Find where the given text appears and provide that cell's center as (x, y) coordinate. 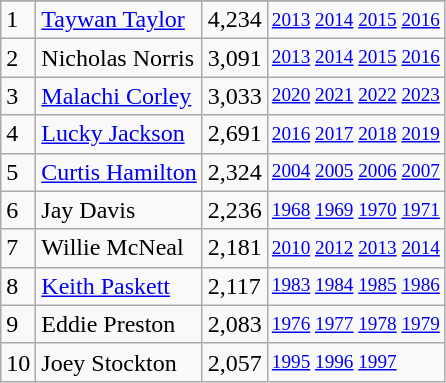
7 (18, 248)
2,057 (234, 362)
2,117 (234, 286)
Keith Paskett (119, 286)
Willie McNeal (119, 248)
1968 1969 1970 1971 (356, 210)
2010 2012 2013 2014 (356, 248)
8 (18, 286)
2,324 (234, 172)
5 (18, 172)
1 (18, 20)
2,181 (234, 248)
Joey Stockton (119, 362)
10 (18, 362)
3,033 (234, 96)
2016 2017 2018 2019 (356, 134)
Malachi Corley (119, 96)
Nicholas Norris (119, 58)
Jay Davis (119, 210)
3 (18, 96)
Lucky Jackson (119, 134)
2004 2005 2006 2007 (356, 172)
6 (18, 210)
Eddie Preston (119, 324)
3,091 (234, 58)
2,691 (234, 134)
4 (18, 134)
Taywan Taylor (119, 20)
2020 2021 2022 2023 (356, 96)
1976 1977 1978 1979 (356, 324)
4,234 (234, 20)
9 (18, 324)
1995 1996 1997 (356, 362)
1983 1984 1985 1986 (356, 286)
2 (18, 58)
Curtis Hamilton (119, 172)
2,236 (234, 210)
2,083 (234, 324)
